Output the [x, y] coordinate of the center of the cell containing the given text.  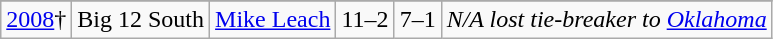
Big 12 South [141, 20]
Mike Leach [273, 20]
2008† [36, 20]
11–2 [365, 20]
N/A lost tie-breaker to Oklahoma [606, 20]
7–1 [418, 20]
